Pinpoint the cell where the given text exists, returning its (x, y) midpoint coordinate. 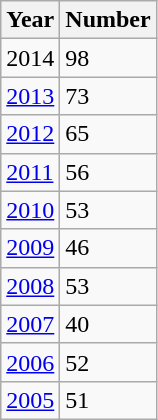
2008 (30, 286)
73 (108, 96)
Year (30, 20)
40 (108, 324)
2011 (30, 172)
98 (108, 58)
2006 (30, 362)
2009 (30, 248)
Number (108, 20)
2014 (30, 58)
2007 (30, 324)
2010 (30, 210)
56 (108, 172)
2012 (30, 134)
46 (108, 248)
65 (108, 134)
2013 (30, 96)
51 (108, 400)
2005 (30, 400)
52 (108, 362)
